Extract the (x, y) coordinate from the center of the cell holding the provided text.  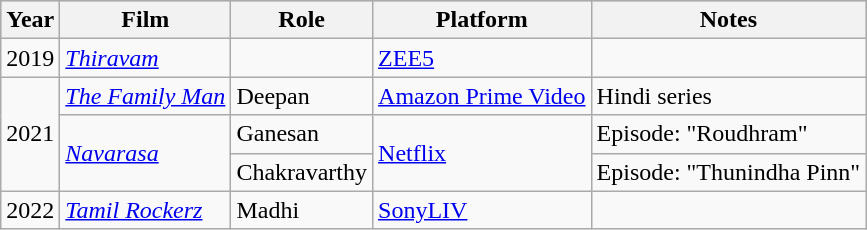
Thiravam (146, 58)
2022 (30, 210)
Madhi (302, 210)
2021 (30, 134)
Netflix (482, 153)
Navarasa (146, 153)
Deepan (302, 96)
Year (30, 20)
Chakravarthy (302, 172)
Film (146, 20)
Episode: "Thunindha Pinn" (728, 172)
ZEE5 (482, 58)
Notes (728, 20)
Role (302, 20)
Ganesan (302, 134)
Tamil Rockerz (146, 210)
Hindi series (728, 96)
Platform (482, 20)
Episode: "Roudhram" (728, 134)
The Family Man (146, 96)
SonyLIV (482, 210)
Amazon Prime Video (482, 96)
2019 (30, 58)
